Extract the [X, Y] coordinate from the center of the cell holding the provided text.  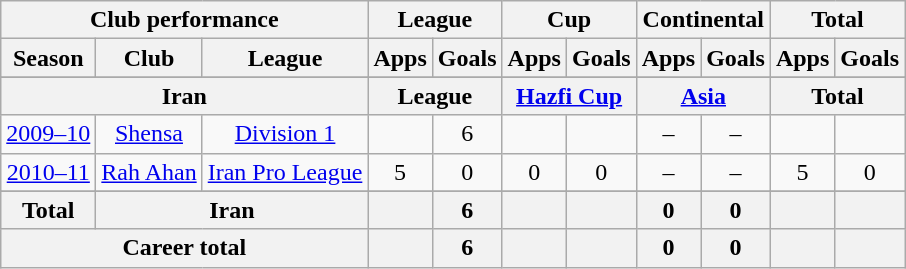
Club performance [184, 20]
Continental [703, 20]
Cup [569, 20]
Hazfi Cup [569, 96]
Asia [703, 96]
Season [48, 58]
Rah Ahan [149, 172]
Club [149, 58]
Division 1 [285, 134]
Iran Pro League [285, 172]
2010–11 [48, 172]
2009–10 [48, 134]
Career total [184, 248]
Shensa [149, 134]
